Detect which cell encompasses the target text, then output its (x, y) center coordinate. 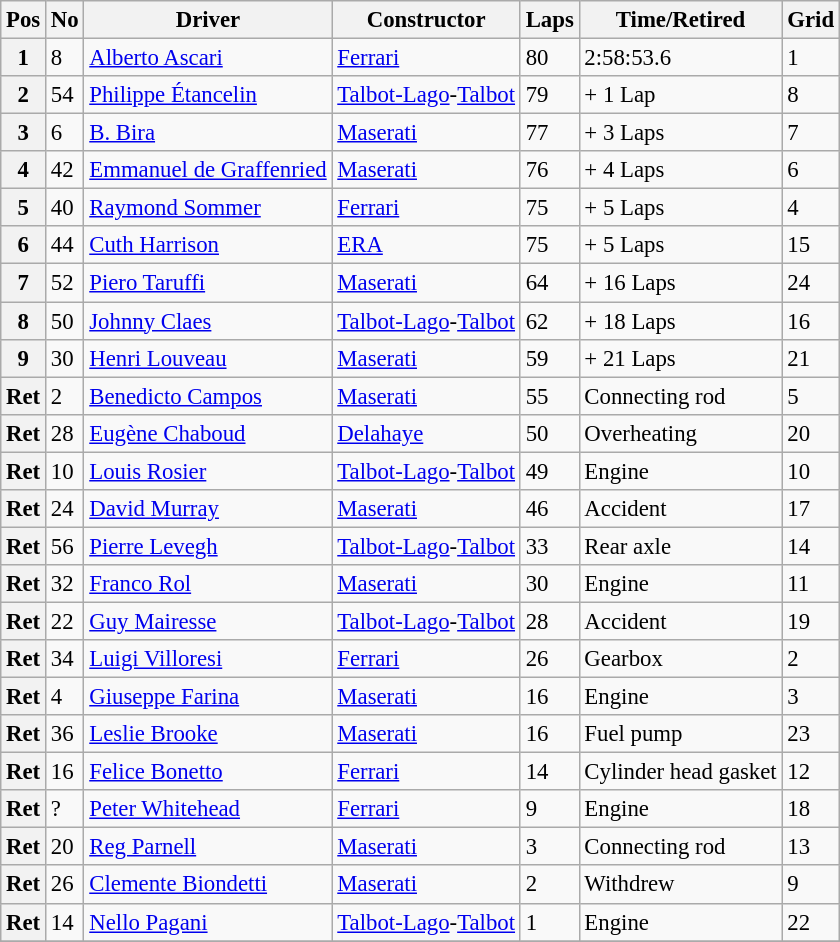
42 (65, 170)
Pierre Levegh (208, 546)
Grid (810, 20)
Philippe Étancelin (208, 95)
Time/Retired (680, 20)
Emmanuel de Graffenried (208, 170)
Delahaye (426, 433)
Franco Rol (208, 584)
Nello Pagani (208, 922)
49 (550, 471)
+ 3 Laps (680, 133)
62 (550, 321)
17 (810, 509)
Guy Mairesse (208, 621)
64 (550, 283)
13 (810, 847)
Constructor (426, 20)
Peter Whitehead (208, 809)
46 (550, 509)
Pos (24, 20)
ERA (426, 245)
+ 1 Lap (680, 95)
23 (810, 734)
Leslie Brooke (208, 734)
Giuseppe Farina (208, 697)
80 (550, 58)
19 (810, 621)
Cylinder head gasket (680, 772)
Piero Taruffi (208, 283)
56 (65, 546)
+ 18 Laps (680, 321)
Overheating (680, 433)
Rear axle (680, 546)
76 (550, 170)
Clemente Biondetti (208, 885)
Fuel pump (680, 734)
Withdrew (680, 885)
33 (550, 546)
59 (550, 358)
Laps (550, 20)
44 (65, 245)
Henri Louveau (208, 358)
B. Bira (208, 133)
Gearbox (680, 659)
Driver (208, 20)
34 (65, 659)
52 (65, 283)
15 (810, 245)
No (65, 20)
Johnny Claes (208, 321)
54 (65, 95)
2:58:53.6 (680, 58)
Felice Bonetto (208, 772)
40 (65, 208)
77 (550, 133)
11 (810, 584)
Raymond Sommer (208, 208)
+ 4 Laps (680, 170)
79 (550, 95)
+ 21 Laps (680, 358)
David Murray (208, 509)
+ 16 Laps (680, 283)
Benedicto Campos (208, 396)
Eugène Chaboud (208, 433)
18 (810, 809)
Alberto Ascari (208, 58)
55 (550, 396)
12 (810, 772)
Reg Parnell (208, 847)
36 (65, 734)
32 (65, 584)
Cuth Harrison (208, 245)
? (65, 809)
Louis Rosier (208, 471)
21 (810, 358)
Luigi Villoresi (208, 659)
